Provide the [x, y] coordinate of the cell's center where the given text is located.  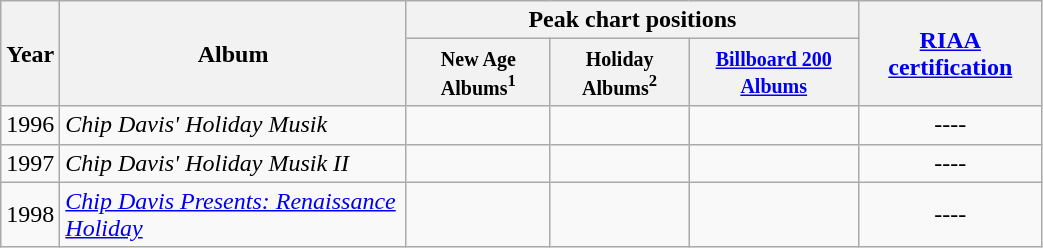
Album [234, 54]
Year [30, 54]
Chip Davis' Holiday Musik II [234, 163]
Chip Davis' Holiday Musik [234, 125]
1998 [30, 214]
1996 [30, 125]
1997 [30, 163]
New Age Albums1 [478, 72]
Peak chart positions [632, 20]
Holiday Albums2 [620, 72]
Billboard 200 Albums [774, 72]
Chip Davis Presents: Renaissance Holiday [234, 214]
RIAA certification [950, 54]
